Extract the (X, Y) coordinate from the center of the cell holding the provided text.  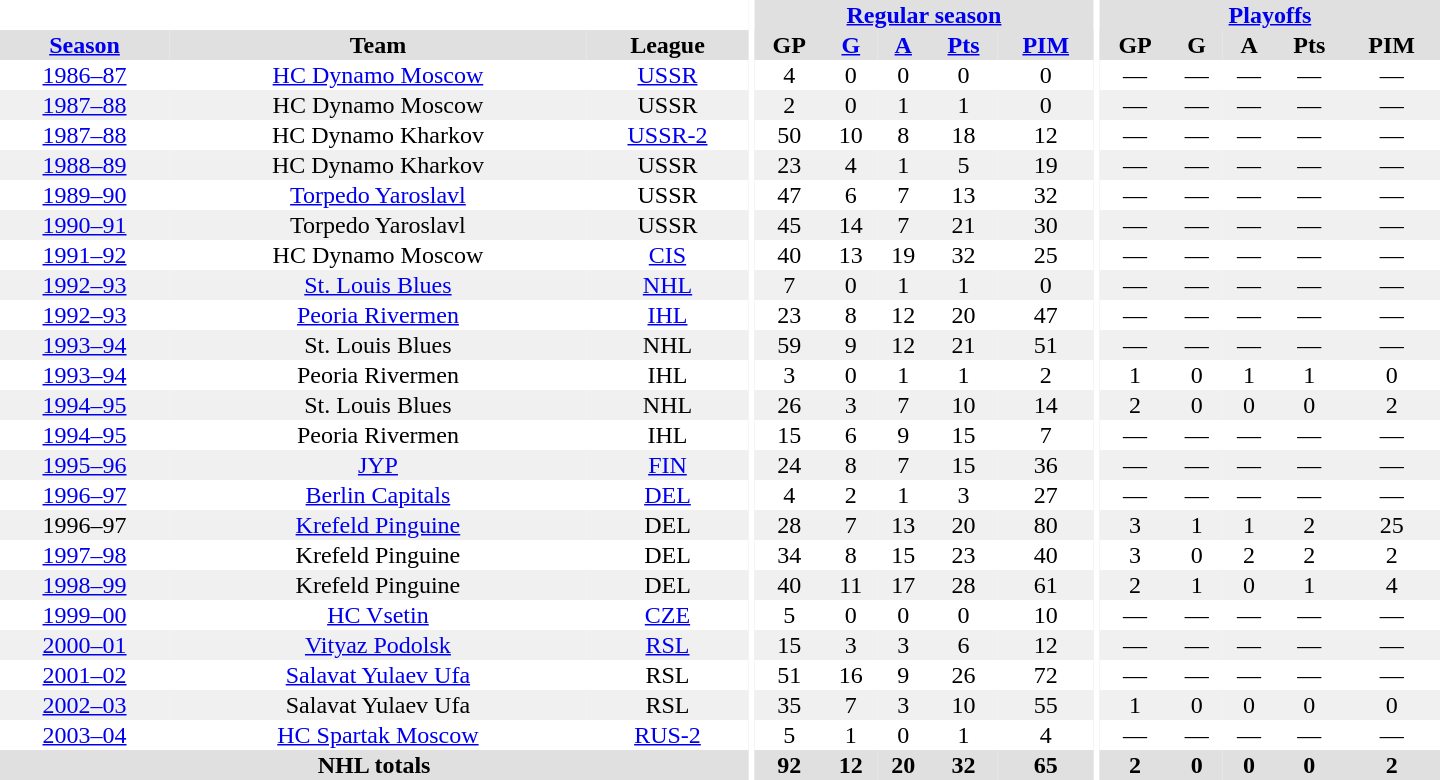
1989–90 (84, 195)
18 (963, 135)
50 (790, 135)
Playoffs (1270, 15)
Berlin Capitals (378, 495)
Team (378, 45)
92 (790, 765)
Vityaz Podolsk (378, 645)
2000–01 (84, 645)
35 (790, 705)
FIN (668, 465)
CIS (668, 255)
11 (851, 585)
1998–99 (84, 585)
27 (1046, 495)
1999–00 (84, 615)
80 (1046, 525)
30 (1046, 225)
RUS-2 (668, 735)
34 (790, 555)
1997–98 (84, 555)
1988–89 (84, 165)
59 (790, 345)
45 (790, 225)
USSR-2 (668, 135)
1991–92 (84, 255)
Season (84, 45)
17 (903, 585)
55 (1046, 705)
72 (1046, 675)
HC Spartak Moscow (378, 735)
NHL totals (374, 765)
CZE (668, 615)
16 (851, 675)
Regular season (924, 15)
24 (790, 465)
JYP (378, 465)
1990–91 (84, 225)
2003–04 (84, 735)
2002–03 (84, 705)
HC Vsetin (378, 615)
65 (1046, 765)
League (668, 45)
1986–87 (84, 75)
1995–96 (84, 465)
61 (1046, 585)
2001–02 (84, 675)
36 (1046, 465)
